For the text-containing cell, return its midpoint in (X, Y) coordinate format. 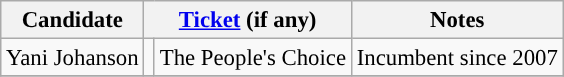
Candidate (72, 20)
Yani Johanson (72, 58)
Ticket (if any) (248, 20)
Incumbent since 2007 (457, 58)
The People's Choice (252, 58)
Notes (457, 20)
